Pinpoint the cell where the given text exists, returning its [X, Y] midpoint coordinate. 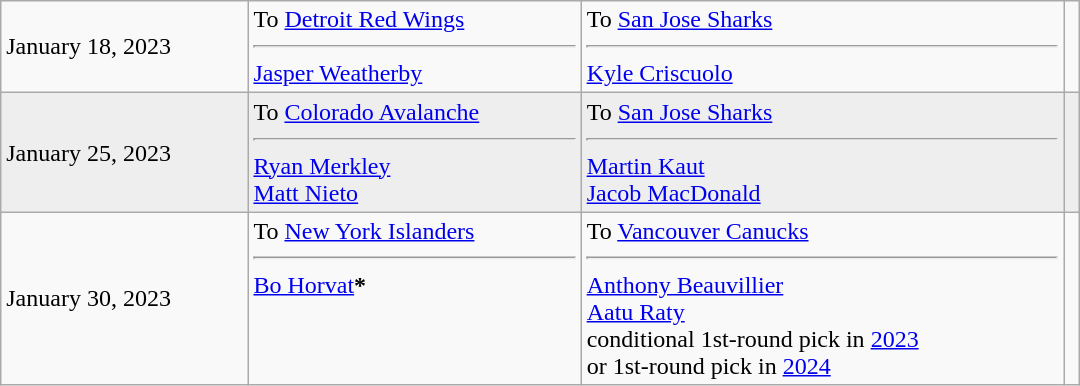
January 25, 2023 [124, 152]
To Vancouver CanucksAnthony BeauvillierAatu Ratyconditional 1st-round pick in 2023or 1st-round pick in 2024 [822, 298]
To San Jose SharksMartin KautJacob MacDonald [822, 152]
January 18, 2023 [124, 47]
To New York IslandersBo Horvat* [414, 298]
January 30, 2023 [124, 298]
To Colorado AvalancheRyan MerkleyMatt Nieto [414, 152]
To San Jose SharksKyle Criscuolo [822, 47]
To Detroit Red WingsJasper Weatherby [414, 47]
